Provide the (X, Y) coordinate of the cell's center where the given text is located.  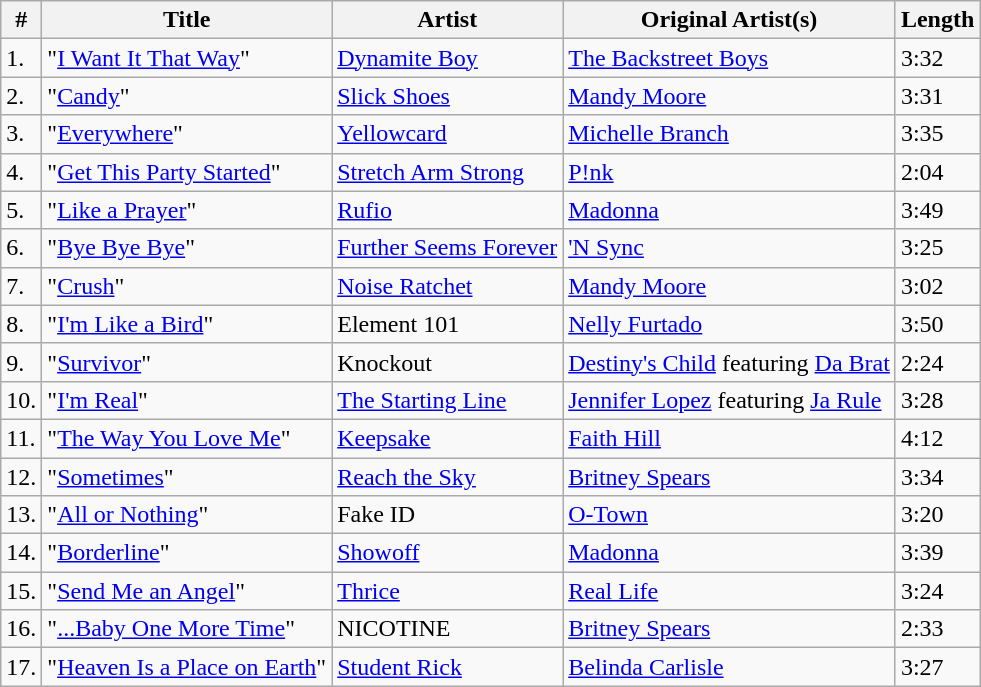
3:27 (937, 667)
"I Want It That Way" (187, 58)
Artist (448, 20)
Knockout (448, 362)
8. (22, 324)
3:31 (937, 96)
Michelle Branch (730, 134)
"All or Nothing" (187, 515)
Noise Ratchet (448, 286)
Length (937, 20)
Dynamite Boy (448, 58)
6. (22, 248)
4:12 (937, 438)
P!nk (730, 172)
3:24 (937, 591)
15. (22, 591)
12. (22, 477)
"Like a Prayer" (187, 210)
"Bye Bye Bye" (187, 248)
7. (22, 286)
"The Way You Love Me" (187, 438)
4. (22, 172)
2:04 (937, 172)
3:49 (937, 210)
"Heaven Is a Place on Earth" (187, 667)
Title (187, 20)
3:34 (937, 477)
Jennifer Lopez featuring Ja Rule (730, 400)
3:50 (937, 324)
3:20 (937, 515)
10. (22, 400)
5. (22, 210)
Stretch Arm Strong (448, 172)
3:39 (937, 553)
Showoff (448, 553)
11. (22, 438)
Slick Shoes (448, 96)
Destiny's Child featuring Da Brat (730, 362)
Nelly Furtado (730, 324)
Element 101 (448, 324)
1. (22, 58)
"Sometimes" (187, 477)
Rufio (448, 210)
Keepsake (448, 438)
The Backstreet Boys (730, 58)
Real Life (730, 591)
3:32 (937, 58)
"Borderline" (187, 553)
Thrice (448, 591)
Faith Hill (730, 438)
3:25 (937, 248)
2:33 (937, 629)
Original Artist(s) (730, 20)
3:28 (937, 400)
9. (22, 362)
"Everywhere" (187, 134)
"Survivor" (187, 362)
The Starting Line (448, 400)
NICOTINE (448, 629)
13. (22, 515)
"I'm Real" (187, 400)
3:35 (937, 134)
"Get This Party Started" (187, 172)
"Crush" (187, 286)
'N Sync (730, 248)
Fake ID (448, 515)
Reach the Sky (448, 477)
Further Seems Forever (448, 248)
O-Town (730, 515)
14. (22, 553)
"Send Me an Angel" (187, 591)
Belinda Carlisle (730, 667)
Yellowcard (448, 134)
# (22, 20)
3. (22, 134)
"Candy" (187, 96)
"I'm Like a Bird" (187, 324)
Student Rick (448, 667)
2:24 (937, 362)
"...Baby One More Time" (187, 629)
17. (22, 667)
3:02 (937, 286)
16. (22, 629)
2. (22, 96)
